Identify which cell holds the provided text, then report its (X, Y) central coordinate. 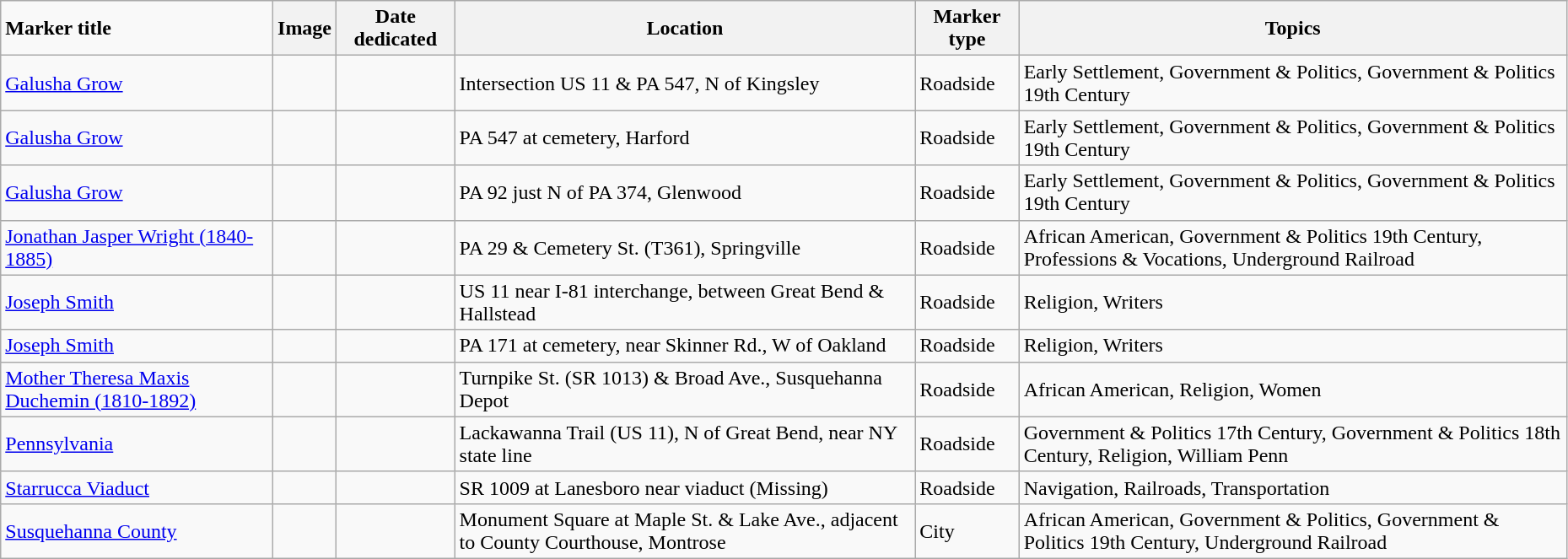
PA 92 just N of PA 374, Glenwood (685, 192)
Government & Politics 17th Century, Government & Politics 18th Century, Religion, William Penn (1292, 443)
Pennsylvania (137, 443)
Turnpike St. (SR 1013) & Broad Ave., Susquehanna Depot (685, 390)
Navigation, Railroads, Transportation (1292, 487)
Marker type (967, 29)
Monument Square at Maple St. & Lake Ave., adjacent to County Courthouse, Montrose (685, 531)
US 11 near I-81 interchange, between Great Bend & Hallstead (685, 302)
Marker title (137, 29)
African American, Government & Politics, Government & Politics 19th Century, Underground Railroad (1292, 531)
Lackawanna Trail (US 11), N of Great Bend, near NY state line (685, 443)
Location (685, 29)
Image (305, 29)
Starrucca Viaduct (137, 487)
Jonathan Jasper Wright (1840-1885) (137, 248)
African American, Government & Politics 19th Century, Professions & Vocations, Underground Railroad (1292, 248)
PA 29 & Cemetery St. (T361), Springville (685, 248)
Date dedicated (396, 29)
Intersection US 11 & PA 547, N of Kingsley (685, 83)
Topics (1292, 29)
PA 547 at cemetery, Harford (685, 138)
Mother Theresa Maxis Duchemin (1810-1892) (137, 390)
African American, Religion, Women (1292, 390)
PA 171 at cemetery, near Skinner Rd., W of Oakland (685, 346)
SR 1009 at Lanesboro near viaduct (Missing) (685, 487)
Susquehanna County (137, 531)
City (967, 531)
